Capture the cell that displays the provided text and extract its (x, y) central coordinate. 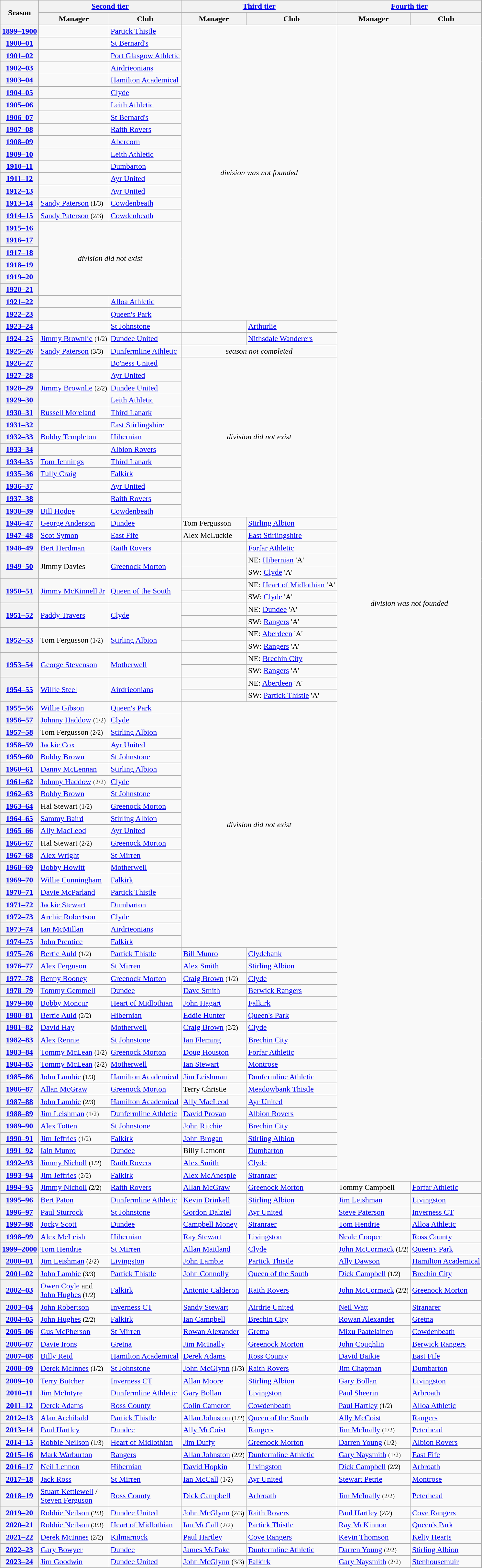
2023–24 (19, 1562)
Jimmy Nicholl (2/2) (74, 1188)
1931–32 (19, 425)
Ian Campbell (214, 1319)
Jim Leishman (1/2) (74, 1114)
Robbie Neilson (1/3) (74, 1442)
Jimmy McKinnell Jr (74, 591)
Stenhousemuir (446, 1562)
1984–85 (19, 1064)
1934–35 (19, 462)
Sandy Paterson (2/3) (74, 216)
1971–72 (19, 904)
2005–06 (19, 1331)
John Prentice (74, 942)
1967–68 (19, 855)
Tommy McLean (2/2) (74, 1064)
Tommy Campbell (373, 1188)
2013–14 (19, 1430)
Davie McParland (74, 892)
Johnny Haddow (2/2) (74, 782)
Port Glasgow Athletic (145, 56)
1935–36 (19, 474)
1927–28 (19, 376)
Ian Stewart (214, 1064)
SW: Partick Thistle 'A' (291, 695)
1965–66 (19, 831)
Darren Young (1/2) (373, 1442)
Steve Paterson (373, 1212)
John Hughes (2/2) (74, 1319)
Sandy Paterson (1/3) (74, 203)
John Ritchie (214, 1126)
Sandy Paterson (3/3) (74, 351)
George Stevenson (74, 665)
Scot Symon (74, 535)
1961–62 (19, 782)
Billy Lamont (214, 1151)
1974–75 (19, 942)
NE: Dundee 'A' (291, 609)
1970–71 (19, 892)
1993–94 (19, 1175)
Gary Naysmith (2/2) (373, 1562)
John Lambie (3/3) (74, 1274)
1922–23 (19, 314)
1923–24 (19, 326)
1952–53 (19, 640)
Ian McCall (1/2) (214, 1479)
Bo'ness United (145, 363)
2001–02 (19, 1274)
Jimmy Brownlie (1/2) (74, 338)
2007–08 (19, 1356)
1904–05 (19, 92)
2020–21 (19, 1525)
David Provan (214, 1114)
1916–17 (19, 240)
2014–15 (19, 1442)
Kelty Hearts (446, 1537)
1978–79 (19, 991)
Tom Fergusson (1/2) (74, 640)
Stewart Petrie (373, 1479)
1983–84 (19, 1052)
Iain Munro (74, 1151)
Paul Hartley (2/2) (373, 1512)
Jim Chapman (373, 1369)
Jimmy Brownlie (2/2) (74, 388)
1992–93 (19, 1163)
1905–06 (19, 105)
1911–12 (19, 179)
Gus McPherson (74, 1331)
2017–18 (19, 1479)
Neil Watt (373, 1307)
Paul Sheerin (373, 1393)
1914–15 (19, 216)
Billy Reid (74, 1356)
Jim Leishman (2/2) (74, 1261)
2012–13 (19, 1418)
Davie Irons (74, 1344)
1960–61 (19, 769)
1902–03 (19, 68)
1924–25 (19, 338)
1991–92 (19, 1151)
Jim Jeffries (2/2) (74, 1175)
2010–11 (19, 1393)
1997–98 (19, 1224)
Allan Maitland (214, 1249)
John Lambie (1/3) (74, 1077)
1915–16 (19, 228)
John McCormack (1/2) (373, 1249)
Bert Herdman (74, 548)
2016–17 (19, 1467)
Jim Goodwin (74, 1562)
Paul Sturrock (74, 1212)
John Lambie (214, 1261)
1995–96 (19, 1200)
2006–07 (19, 1344)
Paddy Travers (74, 615)
Kevin Thomson (373, 1537)
John Lambie (2/3) (74, 1101)
1932–33 (19, 437)
1986–87 (19, 1089)
1980–81 (19, 1015)
John Robertson (74, 1307)
Jim McInally (1/2) (373, 1430)
Bert Paton (74, 1200)
John McGlynn (2/3) (214, 1512)
1963–64 (19, 806)
2000–01 (19, 1261)
Johnny Haddow (1/2) (74, 720)
2018–19 (19, 1496)
2022–23 (19, 1549)
1973–74 (19, 929)
Bobby Moncur (74, 1003)
Ally Dawson (373, 1261)
Bill Munro (214, 954)
1929–30 (19, 400)
Tom Fergusson (2/2) (74, 732)
1913–14 (19, 203)
Robbie Neilson (3/3) (74, 1525)
Bobby Howitt (74, 868)
1972–73 (19, 917)
1977–78 (19, 978)
John McCormack (2/2) (373, 1290)
1966–67 (19, 843)
James McPake (214, 1549)
Second tier (110, 6)
season not completed (259, 351)
NE: Brechin City (291, 658)
John Hagart (214, 1003)
Gordon Dalziel (214, 1212)
1925–26 (19, 351)
1976–77 (19, 966)
John Coughlin (373, 1344)
John Brogan (214, 1138)
1907–08 (19, 129)
1917–18 (19, 252)
1964–65 (19, 818)
1989–90 (19, 1126)
1956–57 (19, 720)
1946–47 (19, 523)
Tully Craig (74, 474)
Jackie Stewart (74, 904)
NE: Heart of Midlothian 'A' (291, 585)
Danny McLennan (74, 769)
1958–59 (19, 744)
Allan Moore (214, 1381)
Bertie Auld (2/2) (74, 1015)
1990–91 (19, 1138)
Tommy Gemmell (74, 991)
David Hay (74, 1028)
1949–50 (19, 566)
1987–88 (19, 1101)
1994–95 (19, 1188)
1955–56 (19, 708)
1936–37 (19, 486)
1969–70 (19, 880)
David Baikie (373, 1356)
Jim McInally (214, 1344)
Tommy McLean (1/2) (74, 1052)
1981–82 (19, 1028)
Sammy Baird (74, 818)
John McGlynn (3/3) (214, 1562)
Campbell Money (214, 1224)
1908–09 (19, 142)
Bill Hodge (74, 511)
Craig Brown (2/2) (214, 1028)
Tom Fergusson (214, 523)
Jimmy Nicholl (1/2) (74, 1163)
Bobby Templeton (74, 437)
1999–2000 (19, 1249)
1953–54 (19, 665)
1979–80 (19, 1003)
1975–76 (19, 954)
Jocky Scott (74, 1224)
Owen Coyle and John Hughes (1/2) (74, 1290)
Hal Stewart (1/2) (74, 806)
Meadowbank Thistle (291, 1089)
1957–58 (19, 732)
1921–22 (19, 302)
Kilmarnock (145, 1537)
Ian McMillan (74, 929)
Ray McKinnon (373, 1525)
2021–22 (19, 1537)
Jack Ross (74, 1479)
NE: Hibernian 'A' (291, 560)
Alex McLeish (74, 1237)
Jim Duffy (214, 1442)
Mark Warburton (74, 1455)
1912–13 (19, 191)
1982–83 (19, 1040)
Allan Johnston (2/2) (214, 1455)
Dick Campbell (214, 1496)
Sandy Stewart (214, 1307)
1901–02 (19, 56)
Jim McIntyre (74, 1393)
1947–48 (19, 535)
1899–1900 (19, 31)
Mixu Paatelainen (373, 1331)
Jim McInally (2/2) (373, 1496)
1951–52 (19, 615)
Darren Young (2/2) (373, 1549)
Third tier (259, 6)
2002–03 (19, 1290)
Dave Smith (214, 991)
Craig Brown (1/2) (214, 978)
Russell Moreland (74, 412)
1962–63 (19, 794)
1988–89 (19, 1114)
Kevin Drinkell (214, 1200)
Ray Stewart (214, 1237)
1926–27 (19, 363)
Willie Gibson (74, 708)
Alex McLuckie (214, 535)
John Connolly (214, 1274)
Hal Stewart (2/2) (74, 843)
1919–20 (19, 277)
1933–34 (19, 449)
Eddie Hunter (214, 1015)
Alex Wright (74, 855)
1920–21 (19, 289)
Stuart Kettlewell / Steven Ferguson (74, 1496)
1928–29 (19, 388)
Bertie Auld (1/2) (74, 954)
George Anderson (74, 523)
Gary Bowyer (74, 1549)
1998–99 (19, 1237)
1930–31 (19, 412)
Willie Steel (74, 689)
Alex Totten (74, 1126)
1918–19 (19, 265)
Nithsdale Wanderers (291, 338)
Fourth tier (409, 6)
1903–04 (19, 80)
Arthurlie (291, 326)
Derek McInnes (2/2) (74, 1537)
1985–86 (19, 1077)
Stranarer (446, 1307)
Allan Johnston (1/2) (214, 1418)
Terry Christie (214, 1089)
1900–01 (19, 43)
Alex Rennie (74, 1040)
Neale Cooper (373, 1237)
1996–97 (19, 1212)
Robbie Neilson (2/3) (74, 1512)
1937–38 (19, 498)
Derek McInnes (1/2) (74, 1369)
Doug Houston (214, 1052)
1968–69 (19, 868)
Alex McAnespie (214, 1175)
1948–49 (19, 548)
1938–39 (19, 511)
1954–55 (19, 689)
Ian Fleming (214, 1040)
2011–12 (19, 1405)
Terry Butcher (74, 1381)
Willie Cunningham (74, 880)
Alan Archibald (74, 1418)
Antonio Calderon (214, 1290)
Clydebank (291, 954)
1950–51 (19, 591)
Airdrie United (291, 1307)
1959–60 (19, 757)
Ian McCall (2/2) (214, 1525)
Alex Ferguson (74, 966)
1909–10 (19, 154)
1910–11 (19, 166)
2019–20 (19, 1512)
Dick Campbell (2/2) (373, 1467)
Season (19, 13)
2015–16 (19, 1455)
Jim Jeffries (1/2) (74, 1138)
2004–05 (19, 1319)
Abercorn (145, 142)
Neil Lennon (74, 1467)
2009–10 (19, 1381)
Benny Rooney (74, 978)
Tom Jennings (74, 462)
Gary Naysmith (1/2) (373, 1455)
David Hopkin (214, 1467)
1906–07 (19, 117)
John McGlynn (1/3) (214, 1369)
Jimmy Davies (74, 566)
Archie Robertson (74, 917)
Dick Campbell (1/2) (373, 1274)
Paul Hartley (1/2) (373, 1405)
Jackie Cox (74, 744)
2008–09 (19, 1369)
Colin Cameron (214, 1405)
2003–04 (19, 1307)
